Capture the cell that displays the provided text and extract its [X, Y] central coordinate. 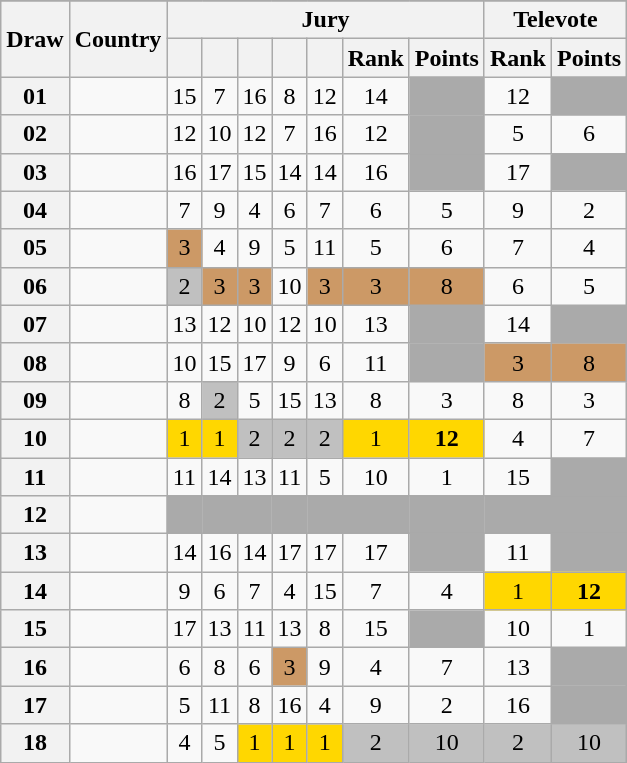
Televote [555, 20]
09 [35, 400]
Draw [35, 39]
04 [35, 210]
03 [35, 172]
Jury [326, 20]
07 [35, 324]
Country [118, 39]
02 [35, 134]
08 [35, 362]
01 [35, 96]
18 [35, 743]
05 [35, 248]
06 [35, 286]
